Find where the given text appears and provide that cell's center as (x, y) coordinate. 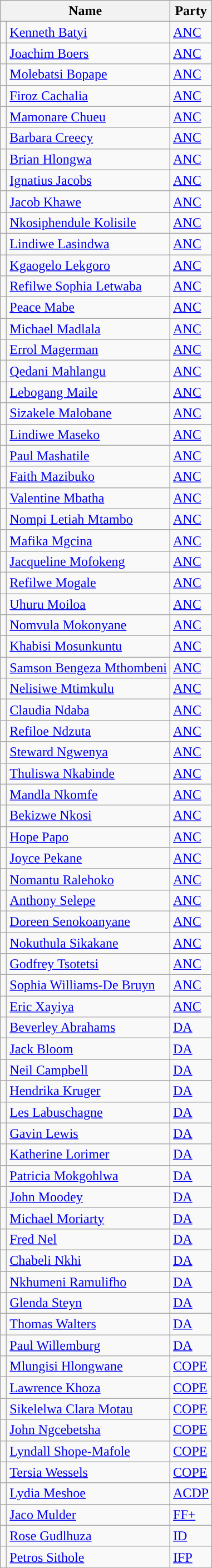
Mandla Nkomfe (88, 795)
Kenneth Batyi (88, 32)
Godfrey Tsotetsi (88, 964)
Jack Bloom (88, 1049)
Hope Papo (88, 837)
Mamonare Chueu (88, 117)
Errol Magerman (88, 350)
Jacqueline Mofokeng (88, 561)
Lindiwe Lasindwa (88, 244)
John Ngcebetsha (88, 1430)
Qedani Mahlangu (88, 371)
Paul Mashatile (88, 456)
Rose Gudlhuza (88, 1536)
Valentine Mbatha (88, 498)
Michael Madlala (88, 329)
Joachim Boers (88, 53)
Refilwe Sophia Letwaba (88, 287)
Neil Campbell (88, 1070)
Jaco Mulder (88, 1515)
Sophia Williams-De Bruyn (88, 985)
Molebatsi Bopape (88, 75)
Lyndall Shope-Mafole (88, 1451)
Glenda Steyn (88, 1303)
Ignatius Jacobs (88, 180)
Petros Sithole (88, 1557)
Sizakele Malobane (88, 413)
Nomantu Ralehoko (88, 879)
Nelisiwe Mtimkulu (88, 689)
Party (191, 11)
Firoz Cachalia (88, 96)
Nomvula Mokonyane (88, 625)
Gavin Lewis (88, 1133)
Lydia Meshoe (88, 1493)
Thomas Walters (88, 1324)
Nkosiphendule Kolisile (88, 223)
Paul Willemburg (88, 1345)
Refilwe Mogale (88, 583)
Uhuru Moiloa (88, 604)
Brian Hlongwa (88, 159)
Fred Nel (88, 1239)
Jacob Khawe (88, 201)
Kgaogelo Lekgoro (88, 265)
Mlungisi Hlongwane (88, 1367)
Peace Mabe (88, 308)
Doreen Senokoanyane (88, 921)
Nompi Letiah Mtambo (88, 519)
Hendrika Kruger (88, 1091)
Katherine Lorimer (88, 1155)
Patricia Mokgohlwa (88, 1176)
FF+ (191, 1515)
Refiloe Ndzuta (88, 731)
Anthony Selepe (88, 900)
Michael Moriarty (88, 1218)
IFP (191, 1557)
Nokuthula Sikakane (88, 943)
Joyce Pekane (88, 858)
Samson Bengeza Mthombeni (88, 668)
John Moodey (88, 1197)
Mafika Mgcina (88, 540)
Thuliswa Nkabinde (88, 773)
Name (86, 11)
Lebogang Maile (88, 392)
Steward Ngwenya (88, 752)
Tersia Wessels (88, 1472)
Nkhumeni Ramulifho (88, 1281)
Claudia Ndaba (88, 710)
Khabisi Mosunkuntu (88, 647)
Eric Xayiya (88, 1007)
ACDP (191, 1493)
Bekizwe Nkosi (88, 816)
ID (191, 1536)
Barbara Creecy (88, 138)
Sikelelwa Clara Motau (88, 1409)
Lawrence Khoza (88, 1388)
Faith Mazibuko (88, 477)
Lindiwe Maseko (88, 435)
Chabeli Nkhi (88, 1260)
Les Labuschagne (88, 1112)
Beverley Abrahams (88, 1028)
